Identify which cell holds the provided text, then report its (X, Y) central coordinate. 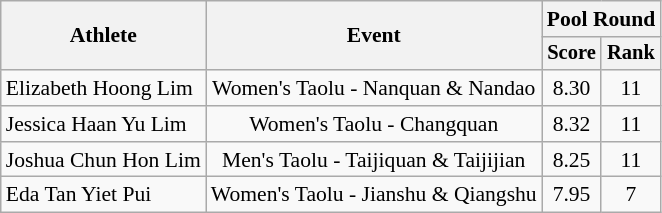
7.95 (572, 195)
7 (630, 195)
Elizabeth Hoong Lim (104, 88)
Event (374, 36)
Athlete (104, 36)
Jessica Haan Yu Lim (104, 124)
Women's Taolu - Jianshu & Qiangshu (374, 195)
Men's Taolu - Taijiquan & Taijijian (374, 160)
8.25 (572, 160)
Women's Taolu - Changquan (374, 124)
Pool Round (602, 19)
Joshua Chun Hon Lim (104, 160)
Score (572, 54)
8.30 (572, 88)
Women's Taolu - Nanquan & Nandao (374, 88)
8.32 (572, 124)
Eda Tan Yiet Pui (104, 195)
Rank (630, 54)
